Detect which cell encompasses the target text, then output its (X, Y) center coordinate. 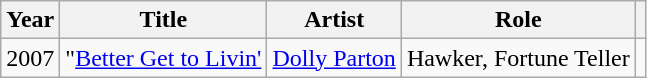
Year (30, 20)
Hawker, Fortune Teller (518, 58)
"Better Get to Livin' (164, 58)
Title (164, 20)
Artist (334, 20)
Role (518, 20)
Dolly Parton (334, 58)
2007 (30, 58)
